Output the (X, Y) coordinate of the center of the cell containing the given text.  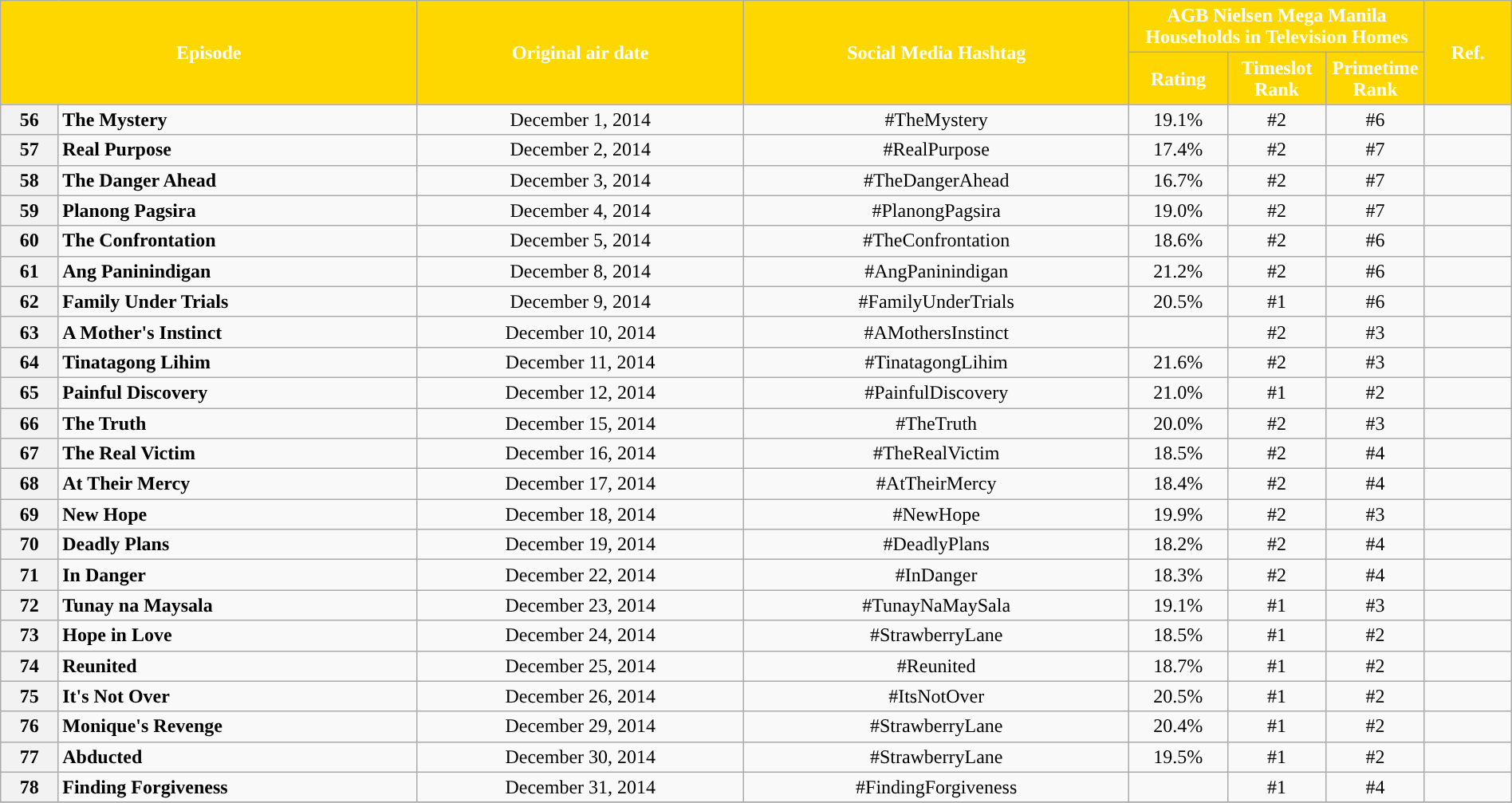
Ang Paninindigan (238, 271)
December 9, 2014 (581, 301)
In Danger (238, 575)
AGB Nielsen Mega Manila Households in Television Homes (1278, 27)
Rating (1179, 78)
60 (30, 241)
Hope in Love (238, 636)
58 (30, 180)
71 (30, 575)
Planong Pagsira (238, 211)
66 (30, 423)
The Confrontation (238, 241)
December 16, 2014 (581, 454)
#AngPaninindigan (936, 271)
#TheMystery (936, 120)
18.2% (1179, 545)
#ItsNotOver (936, 696)
December 12, 2014 (581, 392)
73 (30, 636)
The Real Victim (238, 454)
#TinatagongLihim (936, 362)
65 (30, 392)
December 4, 2014 (581, 211)
December 22, 2014 (581, 575)
19.5% (1179, 757)
18.6% (1179, 241)
A Mother's Instinct (238, 332)
December 30, 2014 (581, 757)
New Hope (238, 514)
19.9% (1179, 514)
21.6% (1179, 362)
Timeslot Rank (1277, 78)
Original air date (581, 53)
The Danger Ahead (238, 180)
It's Not Over (238, 696)
56 (30, 120)
Deadly Plans (238, 545)
#DeadlyPlans (936, 545)
December 11, 2014 (581, 362)
Social Media Hashtag (936, 53)
17.4% (1179, 150)
December 2, 2014 (581, 150)
Abducted (238, 757)
20.0% (1179, 423)
December 24, 2014 (581, 636)
#FindingForgiveness (936, 787)
78 (30, 787)
21.2% (1179, 271)
Ref. (1467, 53)
Painful Discovery (238, 392)
74 (30, 666)
63 (30, 332)
#TheConfrontation (936, 241)
December 25, 2014 (581, 666)
Real Purpose (238, 150)
Tunay na Maysala (238, 605)
21.0% (1179, 392)
#Reunited (936, 666)
Reunited (238, 666)
December 1, 2014 (581, 120)
#PlanongPagsira (936, 211)
December 19, 2014 (581, 545)
December 29, 2014 (581, 726)
20.4% (1179, 726)
The Mystery (238, 120)
19.0% (1179, 211)
Finding Forgiveness (238, 787)
61 (30, 271)
December 17, 2014 (581, 484)
#FamilyUnderTrials (936, 301)
70 (30, 545)
December 5, 2014 (581, 241)
December 26, 2014 (581, 696)
#TheDangerAhead (936, 180)
December 31, 2014 (581, 787)
#NewHope (936, 514)
76 (30, 726)
#RealPurpose (936, 150)
72 (30, 605)
Episode (209, 53)
December 8, 2014 (581, 271)
At Their Mercy (238, 484)
77 (30, 757)
December 15, 2014 (581, 423)
Tinatagong Lihim (238, 362)
#InDanger (936, 575)
67 (30, 454)
69 (30, 514)
December 18, 2014 (581, 514)
#TheTruth (936, 423)
Primetime Rank (1376, 78)
16.7% (1179, 180)
#TunayNaMaySala (936, 605)
Family Under Trials (238, 301)
18.7% (1179, 666)
The Truth (238, 423)
December 3, 2014 (581, 180)
57 (30, 150)
18.3% (1179, 575)
December 23, 2014 (581, 605)
68 (30, 484)
64 (30, 362)
#PainfulDiscovery (936, 392)
#TheRealVictim (936, 454)
#AtTheirMercy (936, 484)
59 (30, 211)
75 (30, 696)
Monique's Revenge (238, 726)
December 10, 2014 (581, 332)
18.4% (1179, 484)
62 (30, 301)
#AMothersInstinct (936, 332)
